Output the (x, y) coordinate of the center of the cell containing the given text.  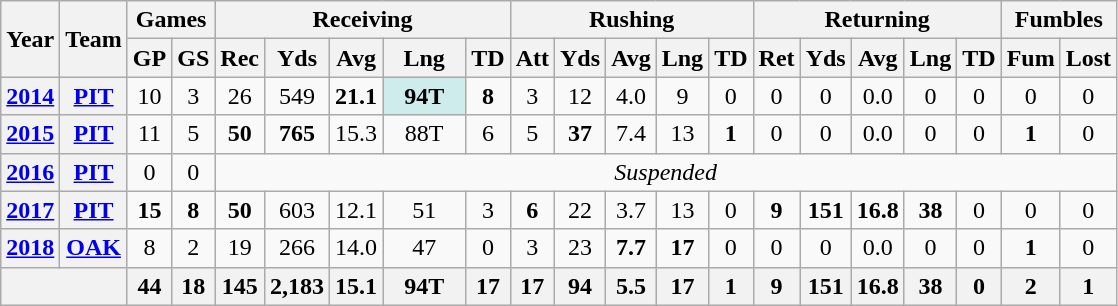
12 (580, 96)
2017 (30, 210)
549 (298, 96)
22 (580, 210)
Rec (240, 58)
26 (240, 96)
2014 (30, 96)
Fumbles (1058, 20)
88T (424, 134)
47 (424, 248)
Lost (1088, 58)
Rushing (632, 20)
266 (298, 248)
2018 (30, 248)
51 (424, 210)
15 (149, 210)
15.3 (356, 134)
94 (580, 286)
44 (149, 286)
Year (30, 39)
10 (149, 96)
Returning (877, 20)
Att (532, 58)
15.1 (356, 286)
Team (94, 39)
Fum (1030, 58)
GP (149, 58)
765 (298, 134)
4.0 (632, 96)
2016 (30, 172)
21.1 (356, 96)
23 (580, 248)
5.5 (632, 286)
7.7 (632, 248)
12.1 (356, 210)
2,183 (298, 286)
11 (149, 134)
145 (240, 286)
OAK (94, 248)
37 (580, 134)
18 (194, 286)
19 (240, 248)
Suspended (666, 172)
2015 (30, 134)
GS (194, 58)
7.4 (632, 134)
Games (170, 20)
14.0 (356, 248)
Receiving (362, 20)
603 (298, 210)
3.7 (632, 210)
Ret (776, 58)
